Find where the given text appears and provide that cell's center as (X, Y) coordinate. 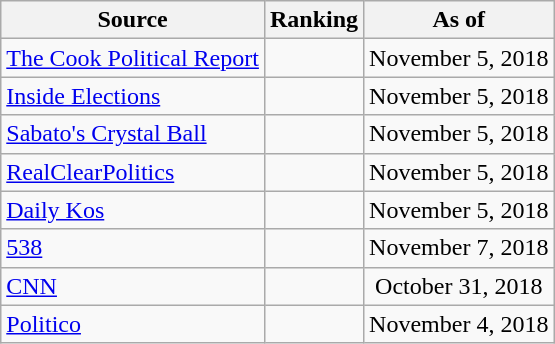
The Cook Political Report (133, 58)
November 4, 2018 (459, 324)
RealClearPolitics (133, 172)
Ranking (314, 20)
November 7, 2018 (459, 248)
Politico (133, 324)
Source (133, 20)
October 31, 2018 (459, 286)
As of (459, 20)
Sabato's Crystal Ball (133, 134)
CNN (133, 286)
Daily Kos (133, 210)
Inside Elections (133, 96)
538 (133, 248)
